Find where the given text appears and provide that cell's center as (X, Y) coordinate. 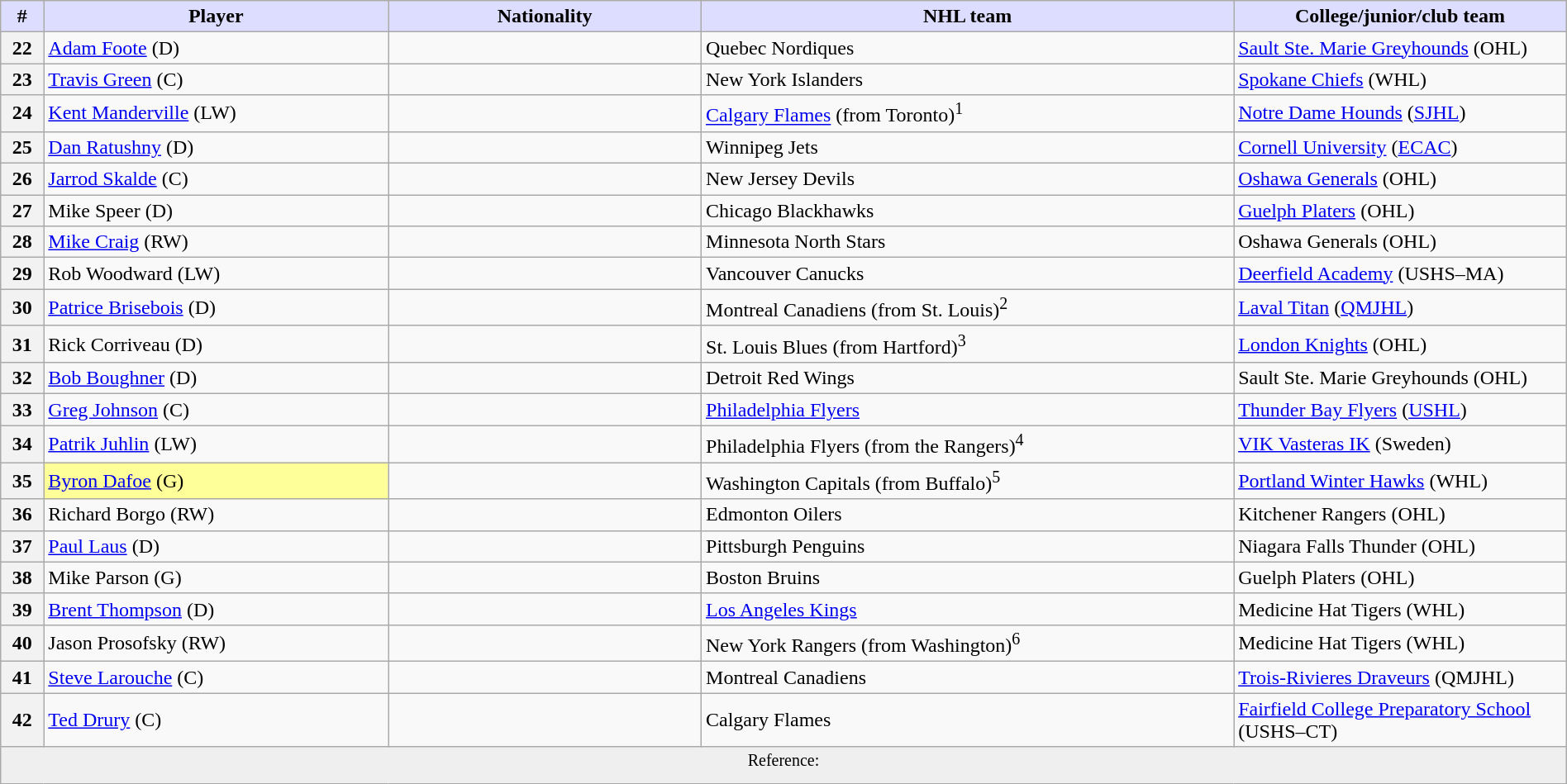
23 (22, 79)
London Knights (OHL) (1400, 344)
Thunder Bay Flyers (USHL) (1400, 410)
Reference: (783, 765)
Winnipeg Jets (968, 147)
37 (22, 546)
24 (22, 114)
Mike Craig (RW) (217, 242)
22 (22, 48)
31 (22, 344)
28 (22, 242)
Greg Johnson (C) (217, 410)
36 (22, 515)
Niagara Falls Thunder (OHL) (1400, 546)
Chicago Blackhawks (968, 211)
Rick Corriveau (D) (217, 344)
Bob Boughner (D) (217, 378)
Calgary Flames (968, 720)
College/junior/club team (1400, 17)
Washington Capitals (from Buffalo)5 (968, 481)
# (22, 17)
Kitchener Rangers (OHL) (1400, 515)
Philadelphia Flyers (from the Rangers)4 (968, 444)
Boston Bruins (968, 577)
38 (22, 577)
Deerfield Academy (USHS–MA) (1400, 273)
New Jersey Devils (968, 179)
Mike Speer (D) (217, 211)
Montreal Canadiens (968, 677)
New York Islanders (968, 79)
34 (22, 444)
30 (22, 307)
Adam Foote (D) (217, 48)
Los Angeles Kings (968, 609)
Byron Dafoe (G) (217, 481)
Quebec Nordiques (968, 48)
Travis Green (C) (217, 79)
Laval Titan (QMJHL) (1400, 307)
Patrice Brisebois (D) (217, 307)
41 (22, 677)
Jason Prosofsky (RW) (217, 643)
26 (22, 179)
Portland Winter Hawks (WHL) (1400, 481)
Kent Manderville (LW) (217, 114)
Spokane Chiefs (WHL) (1400, 79)
Dan Ratushny (D) (217, 147)
Pittsburgh Penguins (968, 546)
Detroit Red Wings (968, 378)
Richard Borgo (RW) (217, 515)
Brent Thompson (D) (217, 609)
Mike Parson (G) (217, 577)
Philadelphia Flyers (968, 410)
New York Rangers (from Washington)6 (968, 643)
Notre Dame Hounds (SJHL) (1400, 114)
32 (22, 378)
Ted Drury (C) (217, 720)
Rob Woodward (LW) (217, 273)
33 (22, 410)
Montreal Canadiens (from St. Louis)2 (968, 307)
Calgary Flames (from Toronto)1 (968, 114)
NHL team (968, 17)
Edmonton Oilers (968, 515)
Cornell University (ECAC) (1400, 147)
25 (22, 147)
St. Louis Blues (from Hartford)3 (968, 344)
35 (22, 481)
Paul Laus (D) (217, 546)
29 (22, 273)
Nationality (545, 17)
Jarrod Skalde (C) (217, 179)
Steve Larouche (C) (217, 677)
Trois-Rivieres Draveurs (QMJHL) (1400, 677)
40 (22, 643)
Vancouver Canucks (968, 273)
39 (22, 609)
Player (217, 17)
Patrik Juhlin (LW) (217, 444)
VIK Vasteras IK (Sweden) (1400, 444)
Fairfield College Preparatory School (USHS–CT) (1400, 720)
27 (22, 211)
42 (22, 720)
Minnesota North Stars (968, 242)
